Locate the cell with the specified text and output its [X, Y] center coordinate. 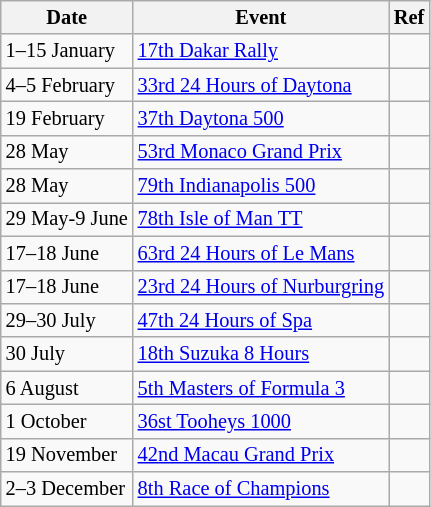
78th Isle of Man TT [261, 219]
23rd 24 Hours of Nurburgring [261, 287]
17th Dakar Rally [261, 51]
1 October [67, 421]
18th Suzuka 8 Hours [261, 354]
79th Indianapolis 500 [261, 186]
4–5 February [67, 85]
19 February [67, 118]
36st Tooheys 1000 [261, 421]
29–30 July [67, 320]
30 July [67, 354]
6 August [67, 388]
47th 24 Hours of Spa [261, 320]
42nd Macau Grand Prix [261, 455]
Ref [409, 17]
Event [261, 17]
29 May-9 June [67, 219]
19 November [67, 455]
53rd Monaco Grand Prix [261, 152]
2–3 December [67, 489]
8th Race of Champions [261, 489]
37th Daytona 500 [261, 118]
33rd 24 Hours of Daytona [261, 85]
5th Masters of Formula 3 [261, 388]
63rd 24 Hours of Le Mans [261, 253]
Date [67, 17]
1–15 January [67, 51]
